Return the [X, Y] coordinate for the center point of the cell that contains the specified text.  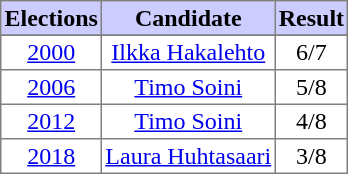
2012 [52, 121]
Elections [52, 18]
2000 [52, 52]
Candidate [188, 18]
4/8 [312, 121]
Result [312, 18]
Laura Huhtasaari [188, 156]
2006 [52, 87]
5/8 [312, 87]
6/7 [312, 52]
3/8 [312, 156]
2018 [52, 156]
Ilkka Hakalehto [188, 52]
